From the cell containing the given text, extract its center point as [x, y] coordinate. 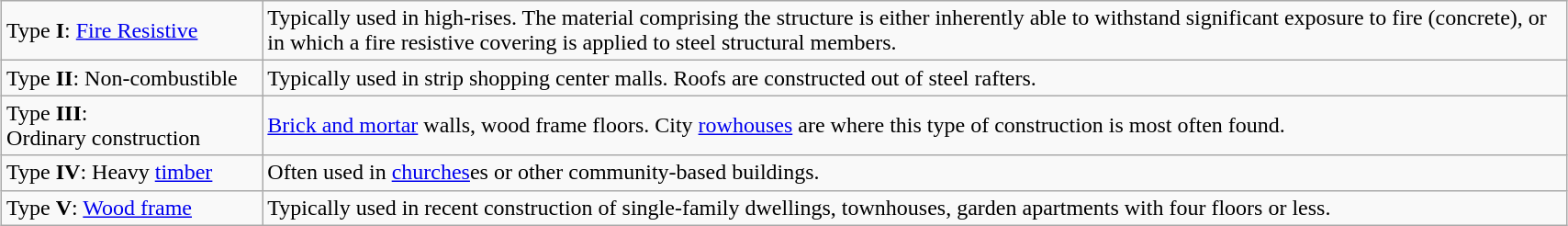
Type I: Fire Resistive [132, 31]
Brick and mortar walls, wood frame floors. City rowhouses are where this type of construction is most often found. [914, 125]
Often used in churcheses or other community-based buildings. [914, 173]
Type IV: Heavy timber [132, 173]
Type III: Ordinary construction [132, 125]
Type V: Wood frame [132, 208]
Typically used in strip shopping center malls. Roofs are constructed out of steel rafters. [914, 78]
Typically used in recent construction of single-family dwellings, townhouses, garden apartments with four floors or less. [914, 208]
Type II: Non-combustible [132, 78]
